Identify which cell holds the provided text, then report its (x, y) central coordinate. 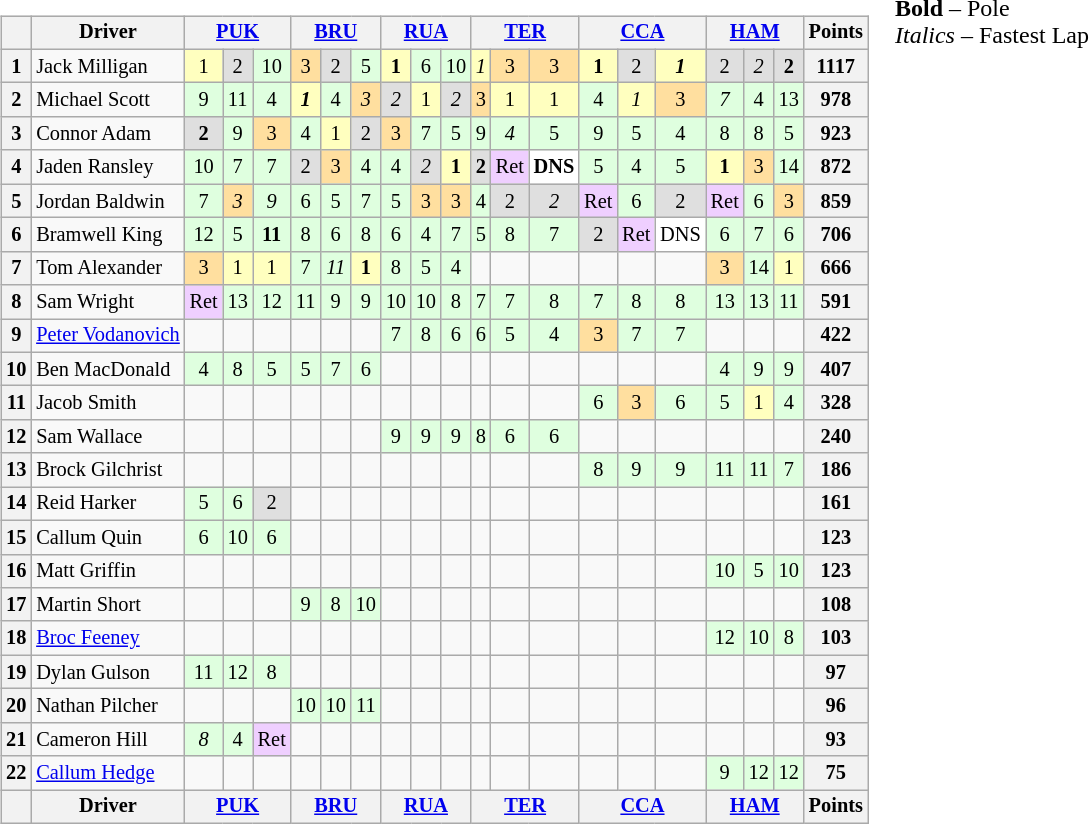
Connor Adam (108, 134)
Nathan Pilcher (108, 706)
Jacob Smith (108, 403)
Matt Griffin (108, 571)
96 (836, 706)
923 (836, 134)
103 (836, 638)
Jack Milligan (108, 66)
240 (836, 437)
978 (836, 100)
Michael Scott (108, 100)
97 (836, 672)
Callum Quin (108, 537)
Ben MacDonald (108, 369)
186 (836, 470)
422 (836, 336)
16 (16, 571)
20 (16, 706)
Reid Harker (108, 504)
407 (836, 369)
Jordan Baldwin (108, 201)
21 (16, 739)
93 (836, 739)
Sam Wright (108, 302)
Brock Gilchrist (108, 470)
161 (836, 504)
Peter Vodanovich (108, 336)
75 (836, 773)
Cameron Hill (108, 739)
Dylan Gulson (108, 672)
Sam Wallace (108, 437)
859 (836, 201)
666 (836, 268)
Bramwell King (108, 235)
328 (836, 403)
Martin Short (108, 605)
Broc Feeney (108, 638)
19 (16, 672)
591 (836, 302)
108 (836, 605)
15 (16, 537)
706 (836, 235)
Callum Hedge (108, 773)
1117 (836, 66)
22 (16, 773)
Tom Alexander (108, 268)
17 (16, 605)
872 (836, 167)
Jaden Ransley (108, 167)
18 (16, 638)
